For the text-containing cell, return its midpoint in (x, y) coordinate format. 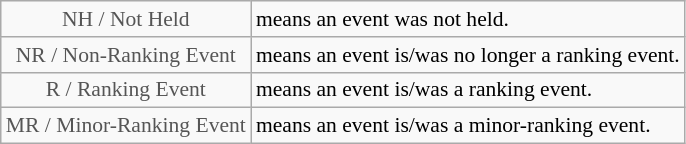
NR / Non-Ranking Event (126, 55)
means an event was not held. (468, 19)
means an event is/was a ranking event. (468, 90)
means an event is/was a minor-ranking event. (468, 126)
means an event is/was no longer a ranking event. (468, 55)
R / Ranking Event (126, 90)
NH / Not Held (126, 19)
MR / Minor-Ranking Event (126, 126)
